Locate the cell with the specified text and output its [X, Y] center coordinate. 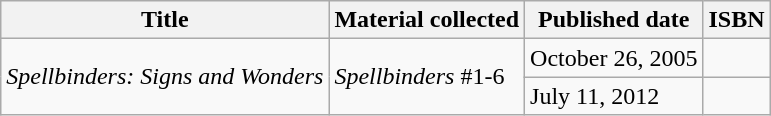
July 11, 2012 [614, 96]
Spellbinders #1-6 [427, 77]
Published date [614, 20]
October 26, 2005 [614, 58]
ISBN [736, 20]
Spellbinders: Signs and Wonders [165, 77]
Title [165, 20]
Material collected [427, 20]
